Scan for the cell matching the given text and deliver its (x, y) coordinate at center. 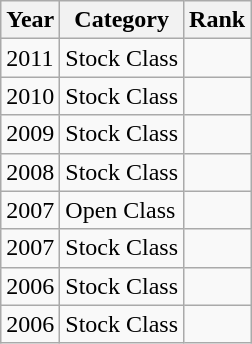
2011 (30, 58)
2010 (30, 96)
2008 (30, 172)
Open Class (122, 210)
Year (30, 20)
Rank (218, 20)
Category (122, 20)
2009 (30, 134)
